Provide the [x, y] coordinate of the cell's center where the given text is located.  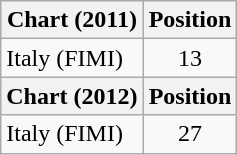
Chart (2011) [72, 20]
27 [190, 134]
Chart (2012) [72, 96]
13 [190, 58]
